Find where the given text appears and provide that cell's center as (X, Y) coordinate. 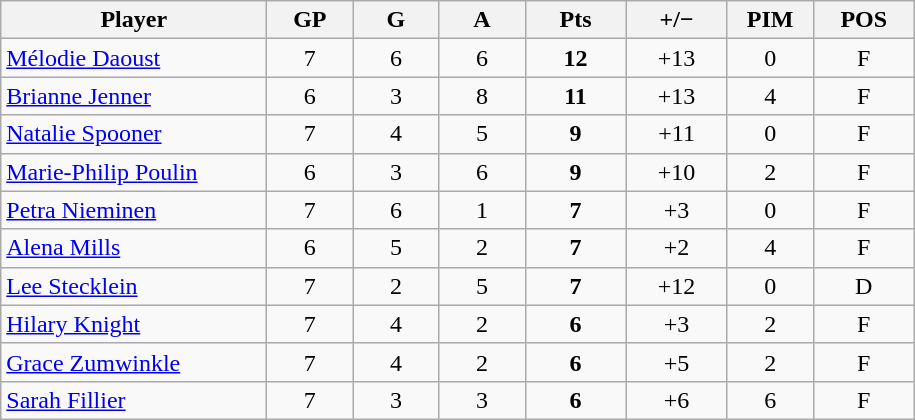
Sarah Fillier (134, 400)
Marie-Philip Poulin (134, 172)
+/− (676, 20)
Pts (576, 20)
+2 (676, 248)
D (864, 286)
12 (576, 58)
Brianne Jenner (134, 96)
+10 (676, 172)
Lee Stecklein (134, 286)
+6 (676, 400)
G (396, 20)
8 (482, 96)
Natalie Spooner (134, 134)
POS (864, 20)
Petra Nieminen (134, 210)
Grace Zumwinkle (134, 362)
Alena Mills (134, 248)
Hilary Knight (134, 324)
+12 (676, 286)
Player (134, 20)
11 (576, 96)
GP (310, 20)
+11 (676, 134)
1 (482, 210)
+5 (676, 362)
PIM (770, 20)
Mélodie Daoust (134, 58)
A (482, 20)
